Find where the given text appears and provide that cell's center as [x, y] coordinate. 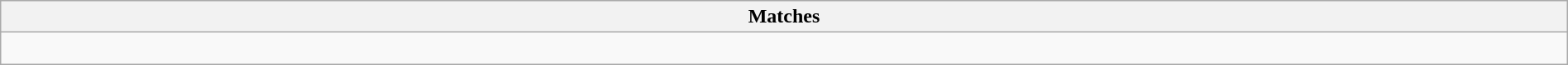
Matches [784, 17]
